Output the [X, Y] coordinate of the center of the cell containing the given text.  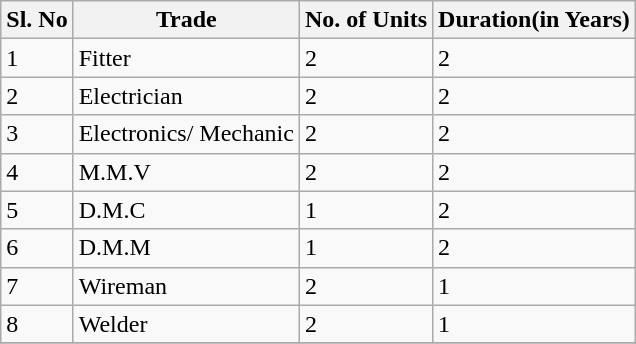
4 [37, 172]
Trade [186, 20]
D.M.C [186, 210]
Electrician [186, 96]
Welder [186, 324]
3 [37, 134]
D.M.M [186, 248]
M.M.V [186, 172]
6 [37, 248]
Duration(in Years) [534, 20]
Fitter [186, 58]
Sl. No [37, 20]
No. of Units [366, 20]
7 [37, 286]
Electronics/ Mechanic [186, 134]
8 [37, 324]
Wireman [186, 286]
5 [37, 210]
